Capture the cell that displays the provided text and extract its (x, y) central coordinate. 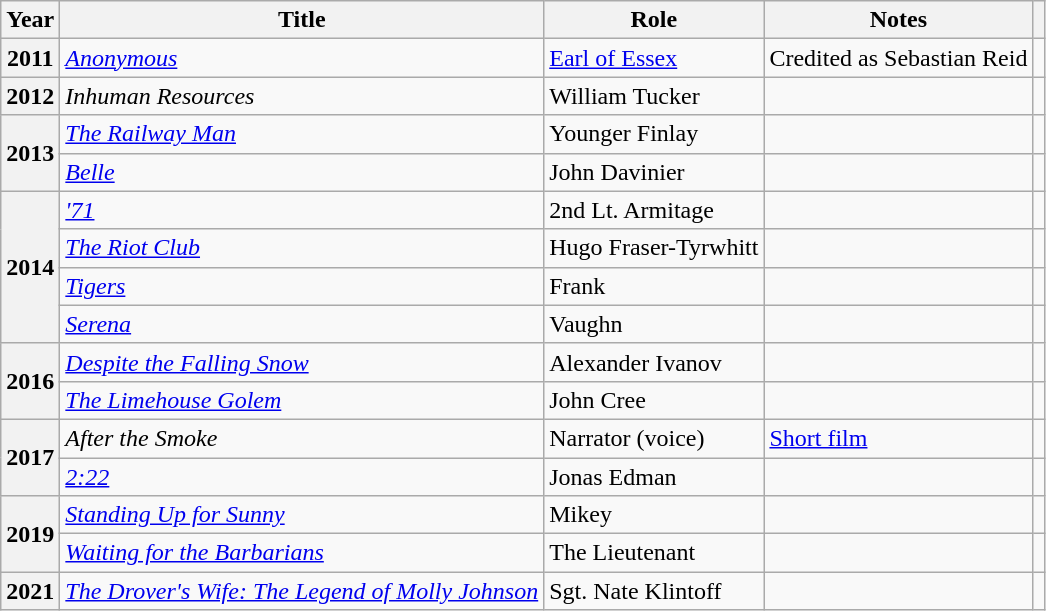
Credited as Sebastian Reid (898, 58)
2nd Lt. Armitage (654, 210)
Standing Up for Sunny (302, 515)
After the Smoke (302, 438)
The Limehouse Golem (302, 400)
Jonas Edman (654, 477)
Role (654, 20)
The Riot Club (302, 248)
Younger Finlay (654, 134)
Waiting for the Barbarians (302, 553)
Anonymous (302, 58)
Vaughn (654, 324)
2019 (30, 534)
Frank (654, 286)
Inhuman Resources (302, 96)
Mikey (654, 515)
2021 (30, 591)
John Davinier (654, 172)
2011 (30, 58)
Earl of Essex (654, 58)
Short film (898, 438)
The Railway Man (302, 134)
2016 (30, 381)
Narrator (voice) (654, 438)
Notes (898, 20)
William Tucker (654, 96)
Tigers (302, 286)
John Cree (654, 400)
The Drover's Wife: The Legend of Molly Johnson (302, 591)
The Lieutenant (654, 553)
Hugo Fraser-Tyrwhitt (654, 248)
Year (30, 20)
Despite the Falling Snow (302, 362)
Alexander Ivanov (654, 362)
Sgt. Nate Klintoff (654, 591)
Serena (302, 324)
Belle (302, 172)
'71 (302, 210)
2012 (30, 96)
2017 (30, 457)
2:22 (302, 477)
Title (302, 20)
2013 (30, 153)
2014 (30, 267)
